Find where the given text appears and provide that cell's center as (X, Y) coordinate. 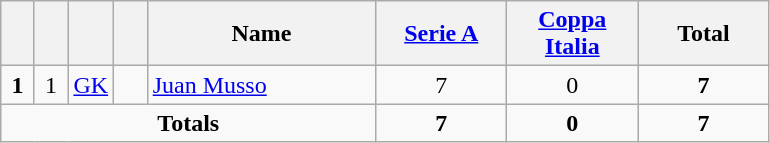
GK (91, 85)
Coppa Italia (572, 34)
Total (704, 34)
Juan Musso (262, 85)
Serie A (442, 34)
Totals (188, 123)
Name (262, 34)
